Find where the given text appears and provide that cell's center as [X, Y] coordinate. 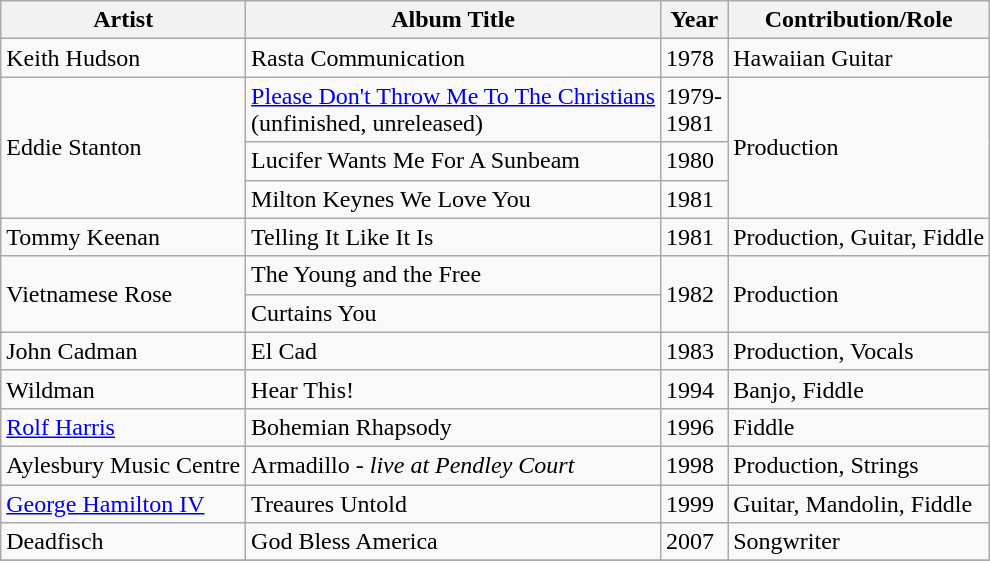
1980 [694, 161]
Bohemian Rhapsody [454, 427]
Armadillo - live at Pendley Court [454, 465]
Songwriter [859, 542]
John Cadman [124, 351]
2007 [694, 542]
1994 [694, 389]
Production, Vocals [859, 351]
1998 [694, 465]
Banjo, Fiddle [859, 389]
Aylesbury Music Centre [124, 465]
Curtains You [454, 313]
Hawaiian Guitar [859, 58]
Telling It Like It Is [454, 237]
1996 [694, 427]
Treaures Untold [454, 503]
Please Don't Throw Me To The Christians (unfinished, unreleased) [454, 110]
1999 [694, 503]
Year [694, 20]
Wildman [124, 389]
Production, Strings [859, 465]
Vietnamese Rose [124, 294]
Hear This! [454, 389]
Lucifer Wants Me For A Sunbeam [454, 161]
Guitar, Mandolin, Fiddle [859, 503]
1979-1981 [694, 110]
Rasta Communication [454, 58]
El Cad [454, 351]
1983 [694, 351]
Production, Guitar, Fiddle [859, 237]
Keith Hudson [124, 58]
Fiddle [859, 427]
The Young and the Free [454, 275]
Album Title [454, 20]
Eddie Stanton [124, 148]
Rolf Harris [124, 427]
God Bless America [454, 542]
Artist [124, 20]
Milton Keynes We Love You [454, 199]
1978 [694, 58]
George Hamilton IV [124, 503]
Tommy Keenan [124, 237]
Contribution/Role [859, 20]
1982 [694, 294]
Deadfisch [124, 542]
